Capture the cell that displays the provided text and extract its [x, y] central coordinate. 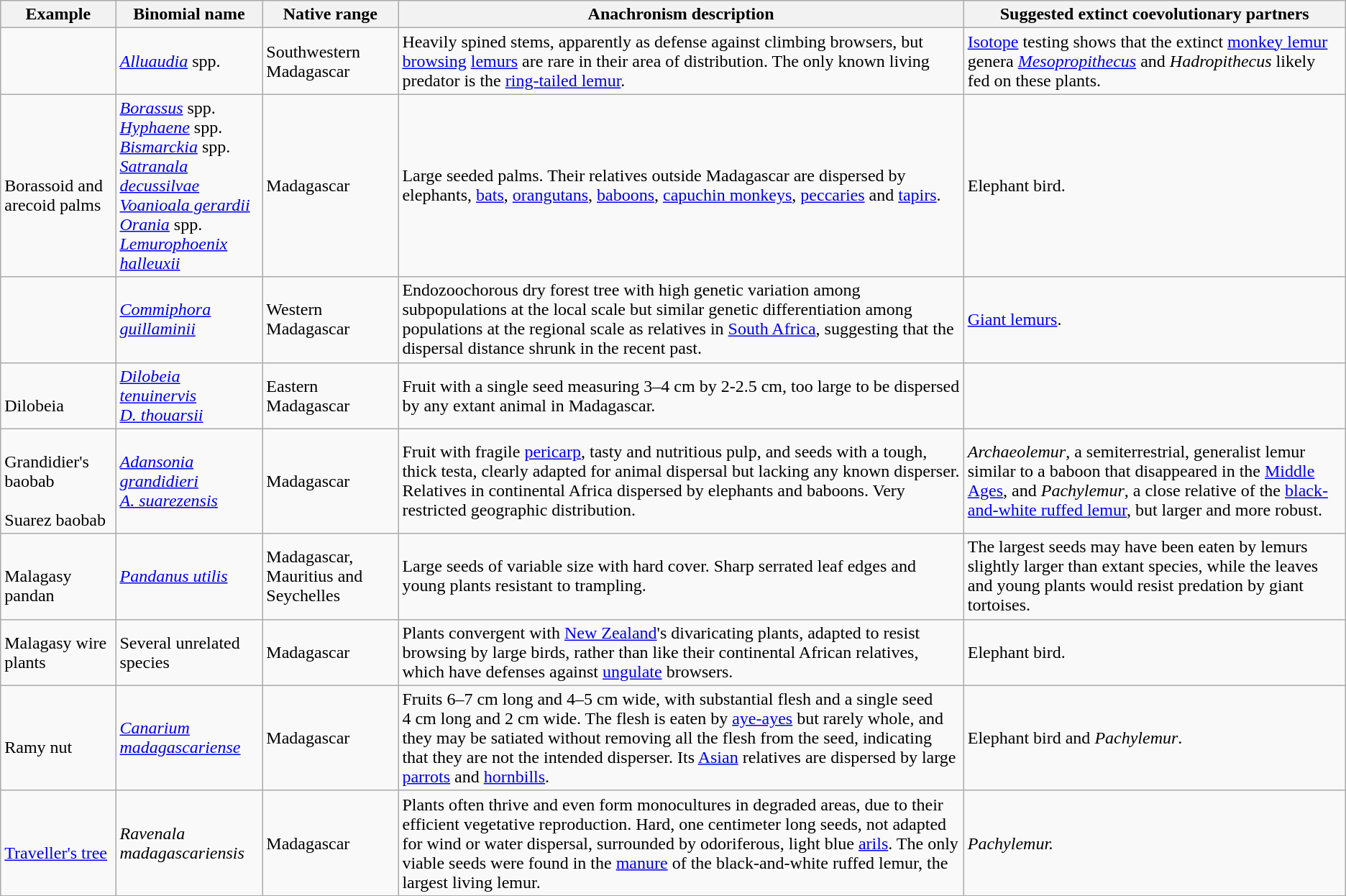
Commiphora guillaminii [189, 319]
Dilobeia [58, 396]
Madagascar, Mauritius and Seychelles [331, 577]
Ramy nut [58, 738]
Suggested extinct coevolutionary partners [1155, 14]
Canarium madagascariense [189, 738]
Western Madagascar [331, 319]
Native range [331, 14]
Elephant bird and Pachylemur. [1155, 738]
Borassus spp.Hyphaene spp.Bismarckia spp.Satranala decussilvaeVoanioala gerardiiOrania spp.Lemurophoenix halleuxii [189, 186]
Fruit with a single seed measuring 3–4 cm by 2-2.5 cm, too large to be dispersed by any extant animal in Madagascar. [681, 396]
Southwestern Madagascar [331, 61]
Malagasy wire plants [58, 652]
Large seeded palms. Their relatives outside Madagascar are dispersed by elephants, bats, orangutans, baboons, capuchin monkeys, peccaries and tapirs. [681, 186]
Binomial name [189, 14]
Alluaudia spp. [189, 61]
Several unrelated species [189, 652]
Dilobeia tenuinervisD. thouarsii [189, 396]
Borassoid and arecoid palms [58, 186]
Grandidier's baobabSuarez baobab [58, 481]
Example [58, 14]
Eastern Madagascar [331, 396]
Ravenala madagascariensis [189, 843]
Adansonia grandidieriA. suarezensis [189, 481]
Giant lemurs. [1155, 319]
Traveller's tree [58, 843]
Isotope testing shows that the extinct monkey lemur genera Mesopropithecus and Hadropithecus likely fed on these plants. [1155, 61]
Anachronism description [681, 14]
Pandanus utilis [189, 577]
Pachylemur. [1155, 843]
Large seeds of variable size with hard cover. Sharp serrated leaf edges and young plants resistant to trampling. [681, 577]
Malagasy pandan [58, 577]
